Locate the cell with the specified text and output its (X, Y) center coordinate. 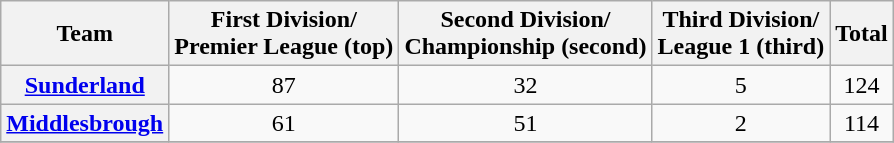
Second Division/Championship (second) (526, 34)
87 (284, 85)
First Division/Premier League (top) (284, 34)
51 (526, 123)
Middlesbrough (85, 123)
61 (284, 123)
Team (85, 34)
Total (862, 34)
Sunderland (85, 85)
5 (741, 85)
Third Division/League 1 (third) (741, 34)
124 (862, 85)
2 (741, 123)
32 (526, 85)
114 (862, 123)
